Provide the (x, y) coordinate of the cell's center where the given text is located.  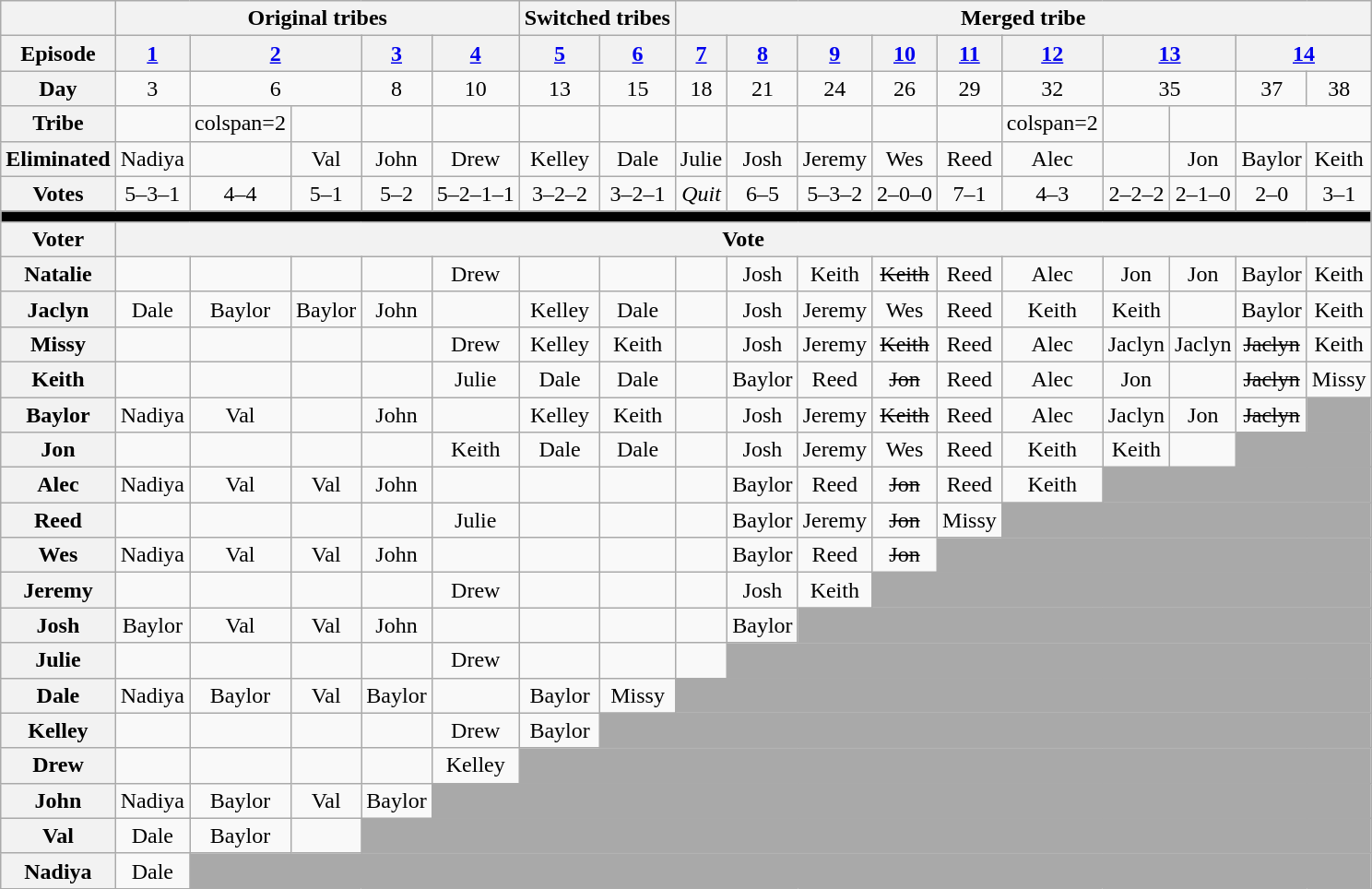
11 (970, 53)
Vote (743, 239)
Votes (58, 194)
3–2–1 (638, 194)
2–0–0 (904, 194)
Eliminated (58, 159)
Tribe (58, 124)
Original tribes (317, 18)
Episode (58, 53)
Voter (58, 239)
Natalie (58, 274)
4–4 (241, 194)
2–1–0 (1203, 194)
21 (763, 89)
5–2–1–1 (476, 194)
29 (970, 89)
24 (834, 89)
7–1 (970, 194)
Merged tribe (1023, 18)
6–5 (763, 194)
4–3 (1052, 194)
5 (560, 53)
12 (1052, 53)
14 (1304, 53)
37 (1271, 89)
Quit (701, 194)
18 (701, 89)
4 (476, 53)
5–2 (396, 194)
Switched tribes (597, 18)
5–1 (325, 194)
15 (638, 89)
2–0 (1271, 194)
38 (1339, 89)
3–2–2 (560, 194)
26 (904, 89)
3–1 (1339, 194)
Day (58, 89)
2–2–2 (1136, 194)
9 (834, 53)
7 (701, 53)
32 (1052, 89)
35 (1169, 89)
5–3–2 (834, 194)
2 (276, 53)
1 (152, 53)
5–3–1 (152, 194)
